Determine the (x, y) coordinate at the center of the cell enclosing the given text.  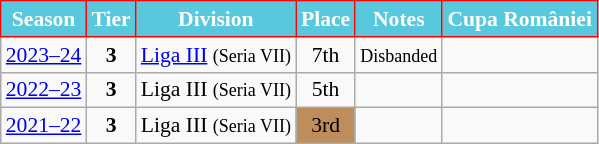
Disbanded (398, 55)
Notes (398, 19)
2023–24 (44, 55)
Division (216, 19)
Tier (110, 19)
2021–22 (44, 126)
Season (44, 19)
2022–23 (44, 90)
Place (326, 19)
3rd (326, 126)
5th (326, 90)
7th (326, 55)
Cupa României (520, 19)
